Determine the [x, y] coordinate at the center of the cell enclosing the given text.  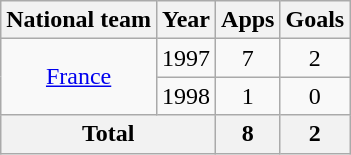
Apps [248, 20]
National team [79, 20]
1997 [186, 58]
8 [248, 134]
0 [315, 96]
Goals [315, 20]
France [79, 77]
1998 [186, 96]
7 [248, 58]
1 [248, 96]
Total [108, 134]
Year [186, 20]
